Identify which cell holds the provided text, then report its [x, y] central coordinate. 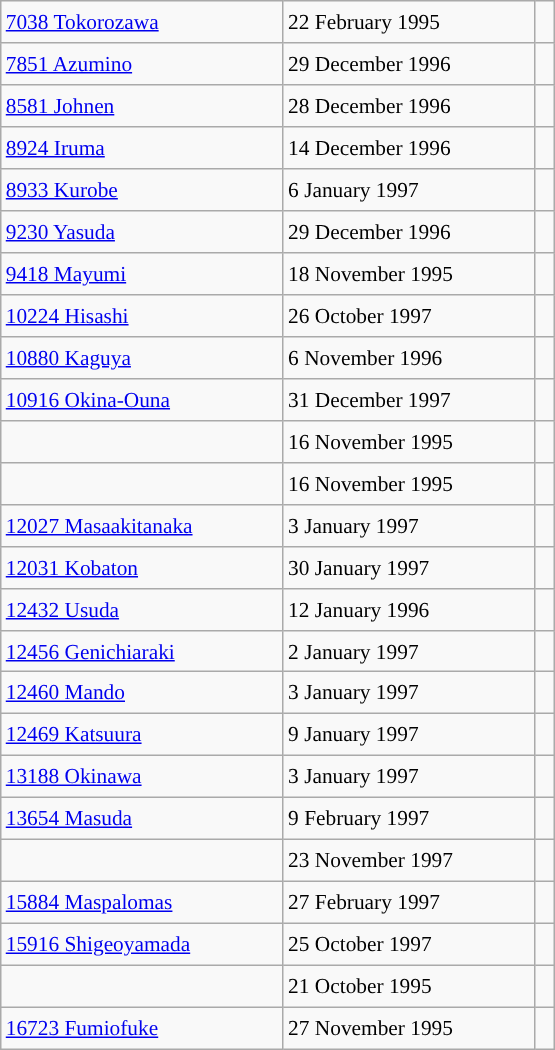
8924 Iruma [142, 148]
12460 Mando [142, 693]
12456 Genichiaraki [142, 651]
10880 Kaguya [142, 358]
9 January 1997 [408, 735]
31 December 1997 [408, 399]
22 February 1995 [408, 22]
12469 Katsuura [142, 735]
6 January 1997 [408, 190]
15916 Shigeoyamada [142, 945]
25 October 1997 [408, 945]
13188 Okinawa [142, 777]
10224 Hisashi [142, 316]
16723 Fumiofuke [142, 1028]
12432 Usuda [142, 609]
6 November 1996 [408, 358]
26 October 1997 [408, 316]
23 November 1997 [408, 861]
9418 Mayumi [142, 274]
13654 Masuda [142, 819]
14 December 1996 [408, 148]
9230 Yasuda [142, 232]
7851 Azumino [142, 64]
18 November 1995 [408, 274]
28 December 1996 [408, 106]
8581 Johnen [142, 106]
10916 Okina-Ouna [142, 399]
12027 Masaakitanaka [142, 525]
27 November 1995 [408, 1028]
7038 Tokorozawa [142, 22]
9 February 1997 [408, 819]
21 October 1995 [408, 986]
27 February 1997 [408, 903]
12 January 1996 [408, 609]
15884 Maspalomas [142, 903]
30 January 1997 [408, 567]
12031 Kobaton [142, 567]
8933 Kurobe [142, 190]
2 January 1997 [408, 651]
